Scan for the cell matching the given text and deliver its [X, Y] coordinate at center. 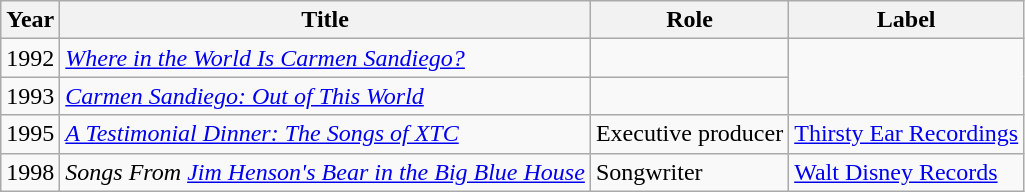
Thirsty Ear Recordings [906, 134]
Role [689, 20]
Year [30, 20]
A Testimonial Dinner: The Songs of XTC [326, 134]
1995 [30, 134]
Executive producer [689, 134]
Carmen Sandiego: Out of This World [326, 96]
1993 [30, 96]
1992 [30, 58]
Songwriter [689, 172]
1998 [30, 172]
Title [326, 20]
Songs From Jim Henson's Bear in the Big Blue House [326, 172]
Label [906, 20]
Walt Disney Records [906, 172]
Where in the World Is Carmen Sandiego? [326, 58]
